Identify which cell holds the provided text, then report its [X, Y] central coordinate. 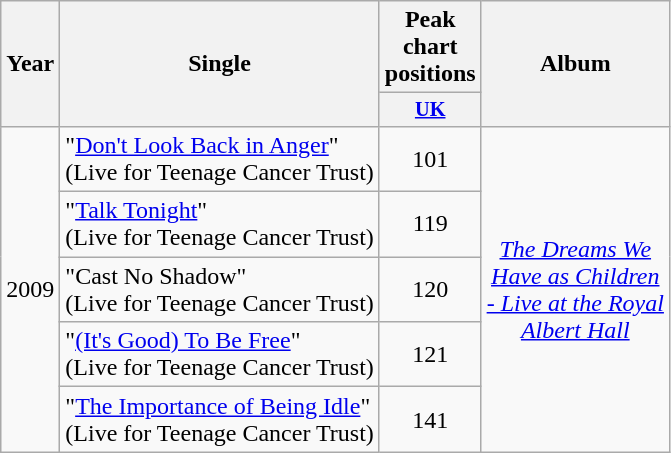
The Dreams WeHave as Children- Live at the RoyalAlbert Hall [575, 288]
Year [30, 64]
2009 [30, 288]
119 [430, 224]
"(It's Good) To Be Free"(Live for Teenage Cancer Trust) [220, 354]
"Cast No Shadow"(Live for Teenage Cancer Trust) [220, 290]
"Talk Tonight"(Live for Teenage Cancer Trust) [220, 224]
Album [575, 64]
120 [430, 290]
Single [220, 64]
101 [430, 158]
121 [430, 354]
"Don't Look Back in Anger"(Live for Teenage Cancer Trust) [220, 158]
"The Importance of Being Idle"(Live for Teenage Cancer Trust) [220, 420]
141 [430, 420]
Peak chart positions [430, 47]
UK [430, 110]
